Determine the [X, Y] coordinate at the center of the cell enclosing the given text.  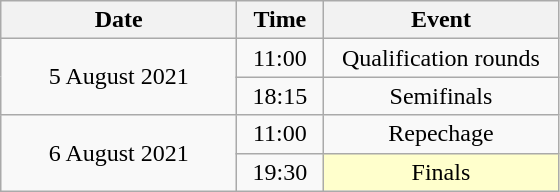
Time [280, 20]
Repechage [441, 134]
Finals [441, 172]
19:30 [280, 172]
Date [119, 20]
6 August 2021 [119, 153]
18:15 [280, 96]
5 August 2021 [119, 77]
Qualification rounds [441, 58]
Event [441, 20]
Semifinals [441, 96]
